Find where the given text appears and provide that cell's center as [X, Y] coordinate. 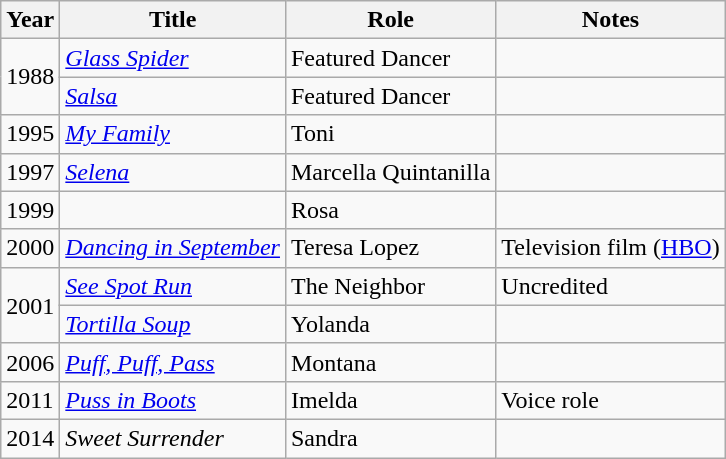
Voice role [610, 400]
Marcella Quintanilla [390, 172]
Dancing in September [173, 248]
Toni [390, 134]
Glass Spider [173, 58]
Sandra [390, 438]
2011 [30, 400]
Role [390, 20]
Title [173, 20]
Notes [610, 20]
Year [30, 20]
Uncredited [610, 286]
Rosa [390, 210]
The Neighbor [390, 286]
Salsa [173, 96]
Puss in Boots [173, 400]
See Spot Run [173, 286]
Imelda [390, 400]
1995 [30, 134]
Television film (HBO) [610, 248]
Puff, Puff, Pass [173, 362]
Montana [390, 362]
1997 [30, 172]
Yolanda [390, 324]
2014 [30, 438]
Teresa Lopez [390, 248]
1988 [30, 77]
2006 [30, 362]
Tortilla Soup [173, 324]
Selena [173, 172]
Sweet Surrender [173, 438]
1999 [30, 210]
My Family [173, 134]
2001 [30, 305]
2000 [30, 248]
